Search for the cell housing the specified text and yield its (X, Y) center coordinate. 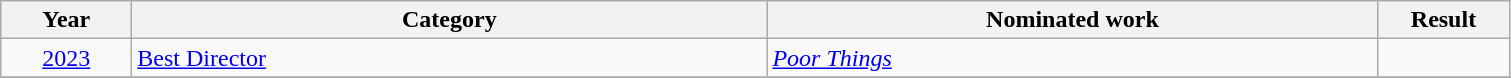
Result (1444, 20)
Nominated work (1072, 20)
Best Director (450, 58)
Poor Things (1072, 58)
Category (450, 20)
2023 (66, 58)
Year (66, 20)
